Output the (X, Y) coordinate of the center of the cell containing the given text.  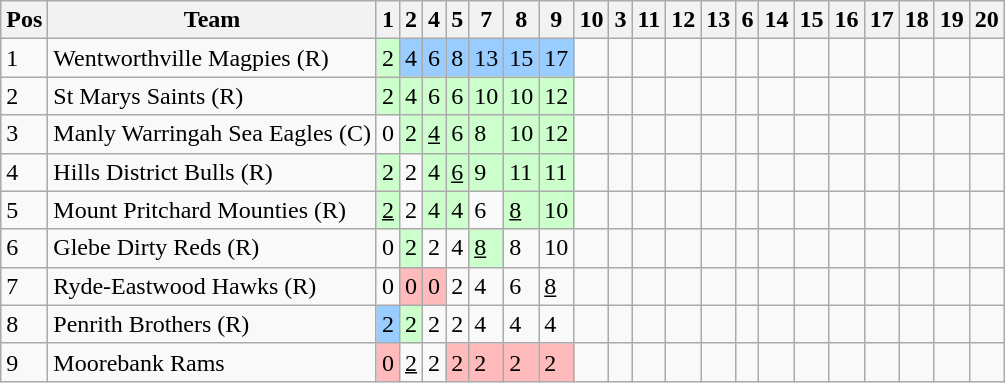
Ryde-Eastwood Hawks (R) (212, 286)
Moorebank Rams (212, 362)
Team (212, 20)
Wentworthville Magpies (R) (212, 58)
Glebe Dirty Reds (R) (212, 248)
Penrith Brothers (R) (212, 324)
St Marys Saints (R) (212, 96)
Manly Warringah Sea Eagles (C) (212, 134)
18 (916, 20)
14 (776, 20)
Mount Pritchard Mounties (R) (212, 210)
20 (986, 20)
16 (846, 20)
Pos (24, 20)
Hills District Bulls (R) (212, 172)
19 (952, 20)
